Pinpoint the cell where the given text exists, returning its (x, y) midpoint coordinate. 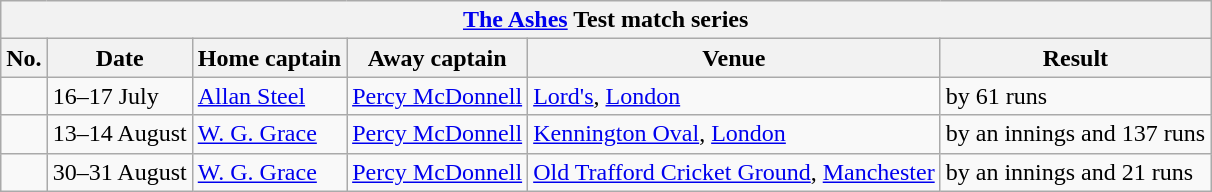
30–31 August (120, 172)
No. (24, 58)
Date (120, 58)
Old Trafford Cricket Ground, Manchester (734, 172)
Kennington Oval, London (734, 134)
Result (1075, 58)
Away captain (438, 58)
Home captain (269, 58)
The Ashes Test match series (606, 20)
Lord's, London (734, 96)
by an innings and 21 runs (1075, 172)
16–17 July (120, 96)
Allan Steel (269, 96)
by 61 runs (1075, 96)
Venue (734, 58)
by an innings and 137 runs (1075, 134)
13–14 August (120, 134)
